From the cell containing the given text, extract its center point as (x, y) coordinate. 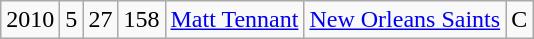
27 (100, 20)
5 (72, 20)
2010 (30, 20)
Matt Tennant (234, 20)
C (520, 20)
New Orleans Saints (405, 20)
158 (142, 20)
